Search for the cell housing the specified text and yield its [X, Y] center coordinate. 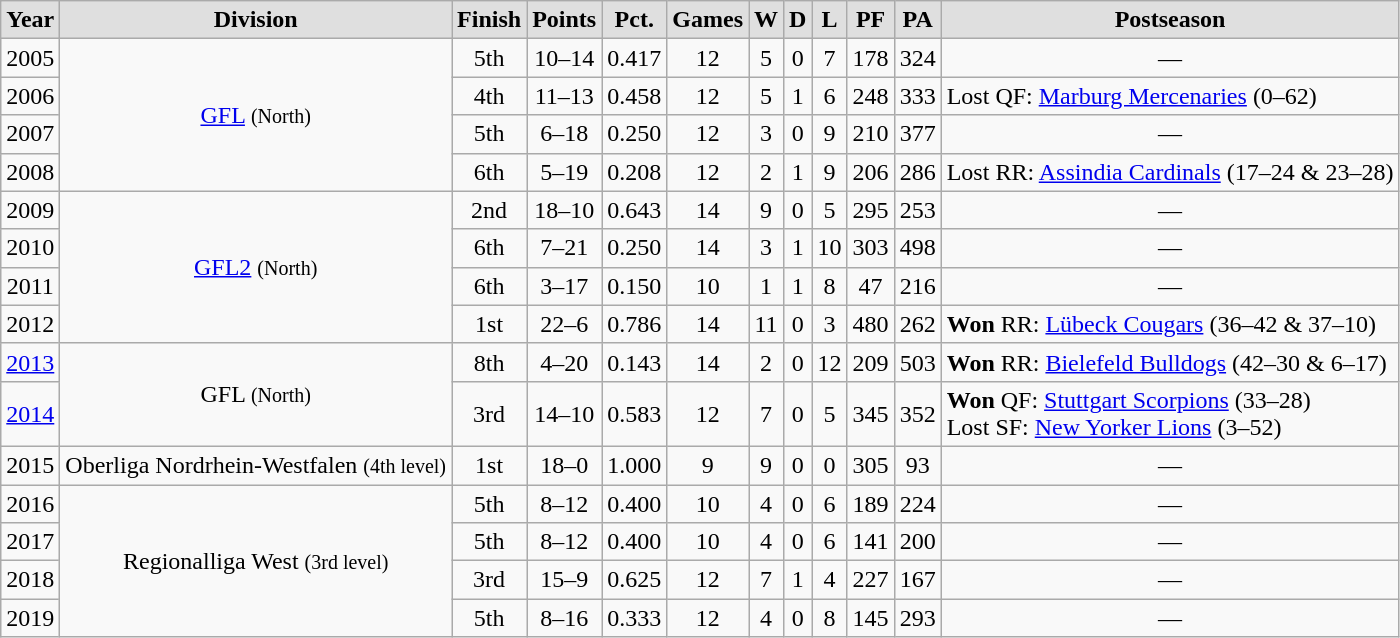
2012 [30, 324]
15–9 [564, 580]
6–18 [564, 134]
11–13 [564, 96]
47 [870, 286]
345 [870, 414]
303 [870, 248]
Oberliga Nordrhein-Westfalen (4th level) [256, 465]
2006 [30, 96]
Pct. [634, 20]
141 [870, 542]
Postseason [1170, 20]
PA [918, 20]
4th [490, 96]
145 [870, 618]
480 [870, 324]
286 [918, 172]
324 [918, 58]
2008 [30, 172]
3–17 [564, 286]
8–16 [564, 618]
0.208 [634, 172]
Finish [490, 20]
253 [918, 210]
200 [918, 542]
227 [870, 580]
262 [918, 324]
2019 [30, 618]
2013 [30, 362]
8th [490, 362]
1.000 [634, 465]
503 [918, 362]
7–21 [564, 248]
210 [870, 134]
Won QF: Stuttgart Scorpions (33–28) Lost SF: New Yorker Lions (3–52) [1170, 414]
Lost RR: Assindia Cardinals (17–24 & 23–28) [1170, 172]
22–6 [564, 324]
14–10 [564, 414]
2005 [30, 58]
498 [918, 248]
206 [870, 172]
248 [870, 96]
Won RR: Lübeck Cougars (36–42 & 37–10) [1170, 324]
L [830, 20]
PF [870, 20]
0.643 [634, 210]
2018 [30, 580]
5–19 [564, 172]
0.458 [634, 96]
0.150 [634, 286]
18–0 [564, 465]
10–14 [564, 58]
2nd [490, 210]
Regionalliga West (3rd level) [256, 560]
11 [766, 324]
2015 [30, 465]
93 [918, 465]
377 [918, 134]
2009 [30, 210]
178 [870, 58]
0.143 [634, 362]
2010 [30, 248]
2017 [30, 542]
0.625 [634, 580]
Year [30, 20]
216 [918, 286]
295 [870, 210]
Games [708, 20]
Points [564, 20]
GFL2 (North) [256, 267]
2011 [30, 286]
2014 [30, 414]
209 [870, 362]
352 [918, 414]
305 [870, 465]
Division [256, 20]
18–10 [564, 210]
Won RR: Bielefeld Bulldogs (42–30 & 6–17) [1170, 362]
167 [918, 580]
0.333 [634, 618]
333 [918, 96]
224 [918, 503]
D [798, 20]
2016 [30, 503]
Lost QF: Marburg Mercenaries (0–62) [1170, 96]
4–20 [564, 362]
0.417 [634, 58]
293 [918, 618]
0.786 [634, 324]
189 [870, 503]
2007 [30, 134]
0.583 [634, 414]
W [766, 20]
